Capture the cell that displays the provided text and extract its (x, y) central coordinate. 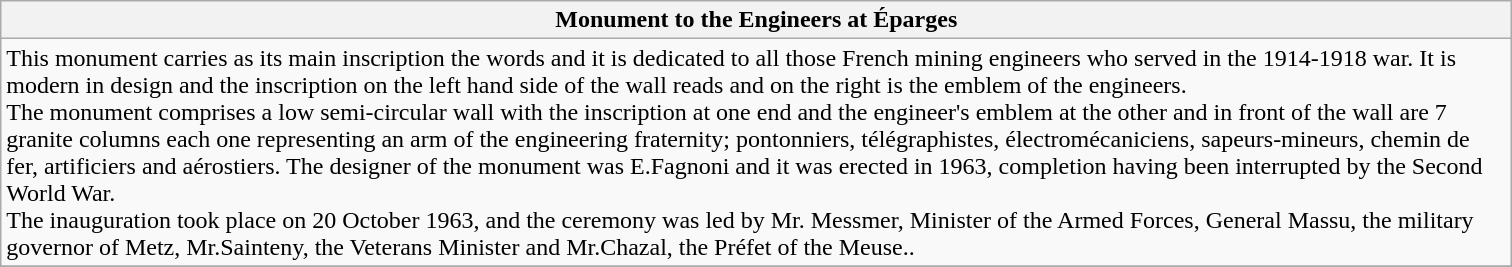
Monument to the Engineers at Éparges (756, 20)
